Scan for the cell matching the given text and deliver its (X, Y) coordinate at center. 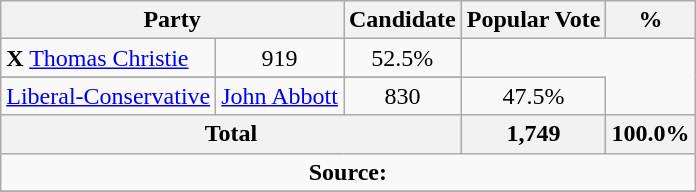
919 (280, 58)
% (650, 20)
1,749 (534, 134)
100.0% (650, 134)
Source: (348, 172)
Candidate (403, 20)
Total (231, 134)
Party (172, 20)
Liberal-Conservative (108, 96)
John Abbott (280, 96)
Popular Vote (534, 20)
47.5% (534, 96)
52.5% (403, 58)
830 (403, 96)
X Thomas Christie (108, 58)
